From the cell containing the given text, extract its center point as (x, y) coordinate. 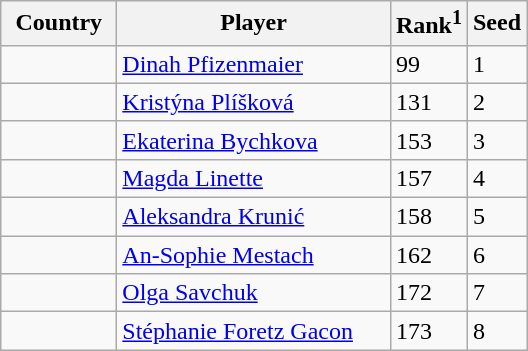
2 (496, 102)
An-Sophie Mestach (254, 255)
157 (428, 178)
172 (428, 293)
99 (428, 64)
4 (496, 178)
Player (254, 24)
8 (496, 331)
158 (428, 217)
173 (428, 331)
Magda Linette (254, 178)
5 (496, 217)
Kristýna Plíšková (254, 102)
Seed (496, 24)
131 (428, 102)
6 (496, 255)
153 (428, 140)
Stéphanie Foretz Gacon (254, 331)
Dinah Pfizenmaier (254, 64)
Country (59, 24)
Aleksandra Krunić (254, 217)
162 (428, 255)
7 (496, 293)
1 (496, 64)
Rank1 (428, 24)
Ekaterina Bychkova (254, 140)
Olga Savchuk (254, 293)
3 (496, 140)
